Detect which cell encompasses the target text, then output its [X, Y] center coordinate. 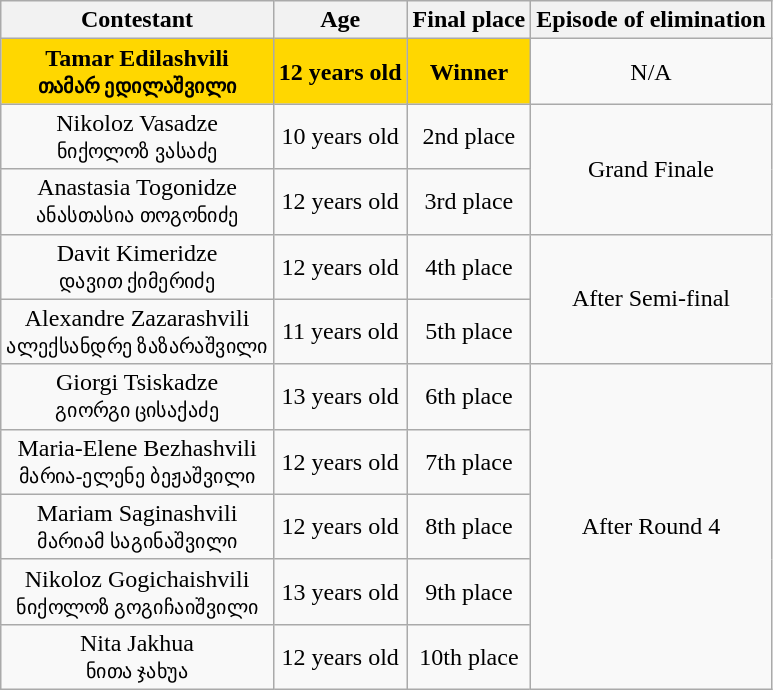
Anastasia Togonidzeანასთასია თოგონიძე [138, 202]
N/A [651, 72]
4th place [469, 266]
Grand Finale [651, 169]
5th place [469, 332]
Alexandre Zazarashviliალექსანდრე ზაზარაშვილი [138, 332]
After Round 4 [651, 526]
10 years old [340, 136]
Winner [469, 72]
Final place [469, 20]
Tamar Edilashviliთამარ ედილაშვილი [138, 72]
6th place [469, 396]
7th place [469, 462]
10th place [469, 656]
Giorgi Tsiskadzeგიორგი ცისაქაძე [138, 396]
Davit Kimeridzeდავით ქიმერიძე [138, 266]
Nita Jakhuaნითა ჯახუა [138, 656]
11 years old [340, 332]
8th place [469, 526]
Episode of elimination [651, 20]
Maria-Elene Bezhashviliმარია-ელენე ბეჟაშვილი [138, 462]
9th place [469, 592]
Contestant [138, 20]
3rd place [469, 202]
Nikoloz Vasadzeნიქოლოზ ვასაძე [138, 136]
Mariam Saginashviliმარიამ საგინაშვილი [138, 526]
2nd place [469, 136]
Nikoloz Gogichaishviliნიქოლოზ გოგიჩაიშვილი [138, 592]
Age [340, 20]
After Semi-final [651, 299]
